Find where the given text appears and provide that cell's center as (X, Y) coordinate. 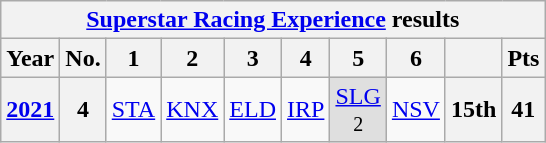
1 (133, 58)
5 (358, 58)
KNX (192, 110)
6 (416, 58)
3 (253, 58)
No. (83, 58)
2 (192, 58)
Pts (524, 58)
SLG2 (358, 110)
Year (30, 58)
41 (524, 110)
2021 (30, 110)
15th (473, 110)
Superstar Racing Experience results (273, 20)
STA (133, 110)
IRP (306, 110)
ELD (253, 110)
NSV (416, 110)
